From the cell containing the given text, extract its center point as [X, Y] coordinate. 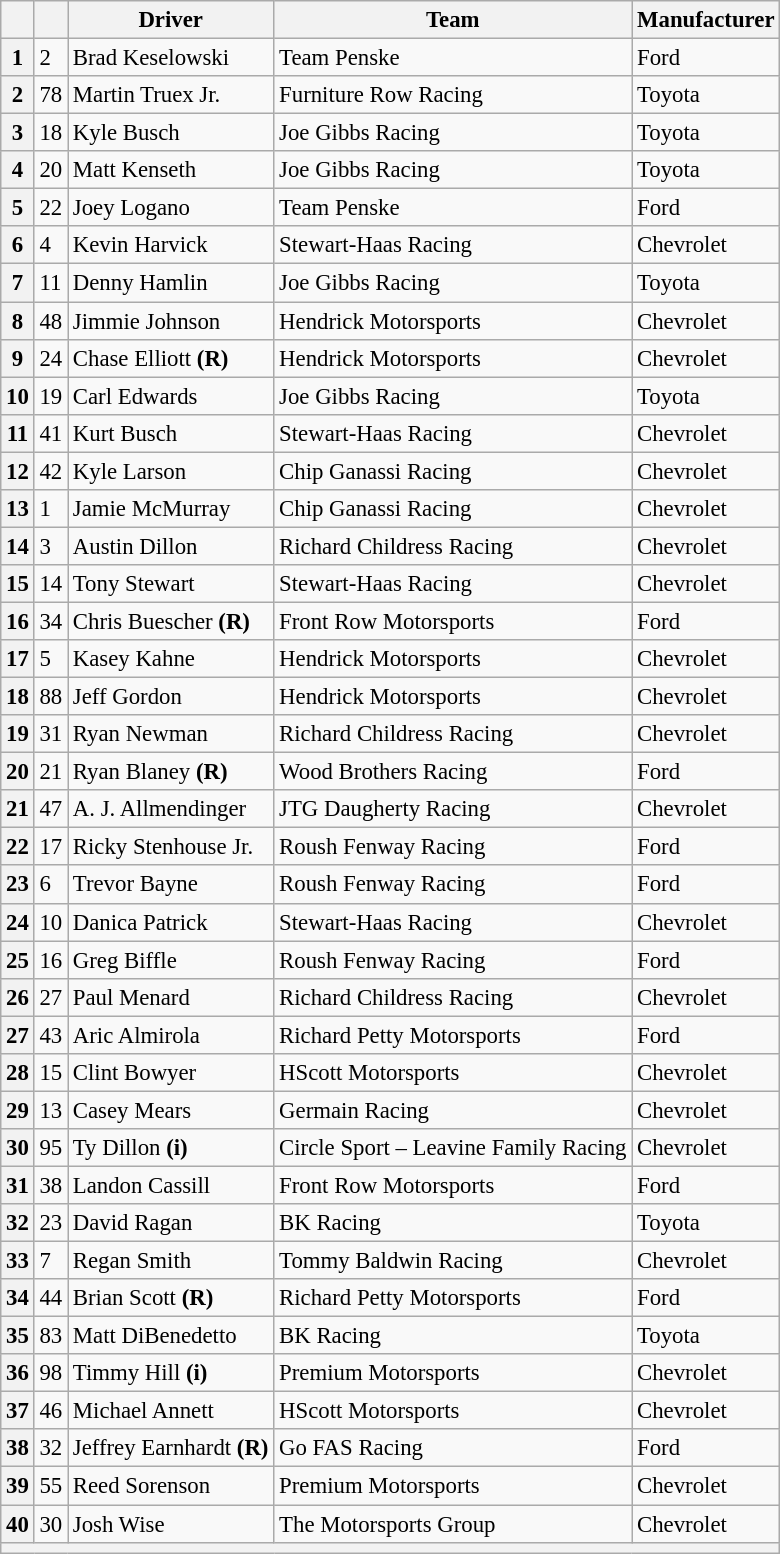
26 [18, 997]
Chase Elliott (R) [171, 358]
9 [18, 358]
42 [50, 471]
28 [18, 1073]
Greg Biffle [171, 960]
29 [18, 1110]
Tommy Baldwin Racing [453, 1261]
Team [453, 20]
Josh Wise [171, 1524]
37 [18, 1411]
Kyle Busch [171, 133]
Kyle Larson [171, 471]
Jeff Gordon [171, 697]
Go FAS Racing [453, 1449]
Wood Brothers Racing [453, 772]
36 [18, 1373]
Ricky Stenhouse Jr. [171, 847]
46 [50, 1411]
Jeffrey Earnhardt (R) [171, 1449]
95 [50, 1148]
Kevin Harvick [171, 245]
Austin Dillon [171, 546]
25 [18, 960]
Chris Buescher (R) [171, 621]
Michael Annett [171, 1411]
Driver [171, 20]
Denny Hamlin [171, 283]
43 [50, 1035]
Trevor Bayne [171, 885]
Brad Keselowski [171, 58]
41 [50, 433]
35 [18, 1336]
44 [50, 1298]
Casey Mears [171, 1110]
Landon Cassill [171, 1185]
47 [50, 809]
The Motorsports Group [453, 1524]
83 [50, 1336]
40 [18, 1524]
Matt DiBenedetto [171, 1336]
33 [18, 1261]
8 [18, 321]
78 [50, 95]
Paul Menard [171, 997]
Tony Stewart [171, 584]
David Ragan [171, 1223]
Kurt Busch [171, 433]
A. J. Allmendinger [171, 809]
Reed Sorenson [171, 1486]
Ty Dillon (i) [171, 1148]
Matt Kenseth [171, 170]
Furniture Row Racing [453, 95]
Manufacturer [706, 20]
55 [50, 1486]
Germain Racing [453, 1110]
48 [50, 321]
Aric Almirola [171, 1035]
JTG Daugherty Racing [453, 809]
Danica Patrick [171, 922]
Ryan Blaney (R) [171, 772]
Jimmie Johnson [171, 321]
Carl Edwards [171, 396]
Jamie McMurray [171, 509]
Clint Bowyer [171, 1073]
Circle Sport – Leavine Family Racing [453, 1148]
12 [18, 471]
39 [18, 1486]
Regan Smith [171, 1261]
Martin Truex Jr. [171, 95]
88 [50, 697]
Brian Scott (R) [171, 1298]
98 [50, 1373]
Timmy Hill (i) [171, 1373]
Kasey Kahne [171, 659]
Joey Logano [171, 208]
Ryan Newman [171, 734]
